Capture the cell that displays the provided text and extract its [X, Y] central coordinate. 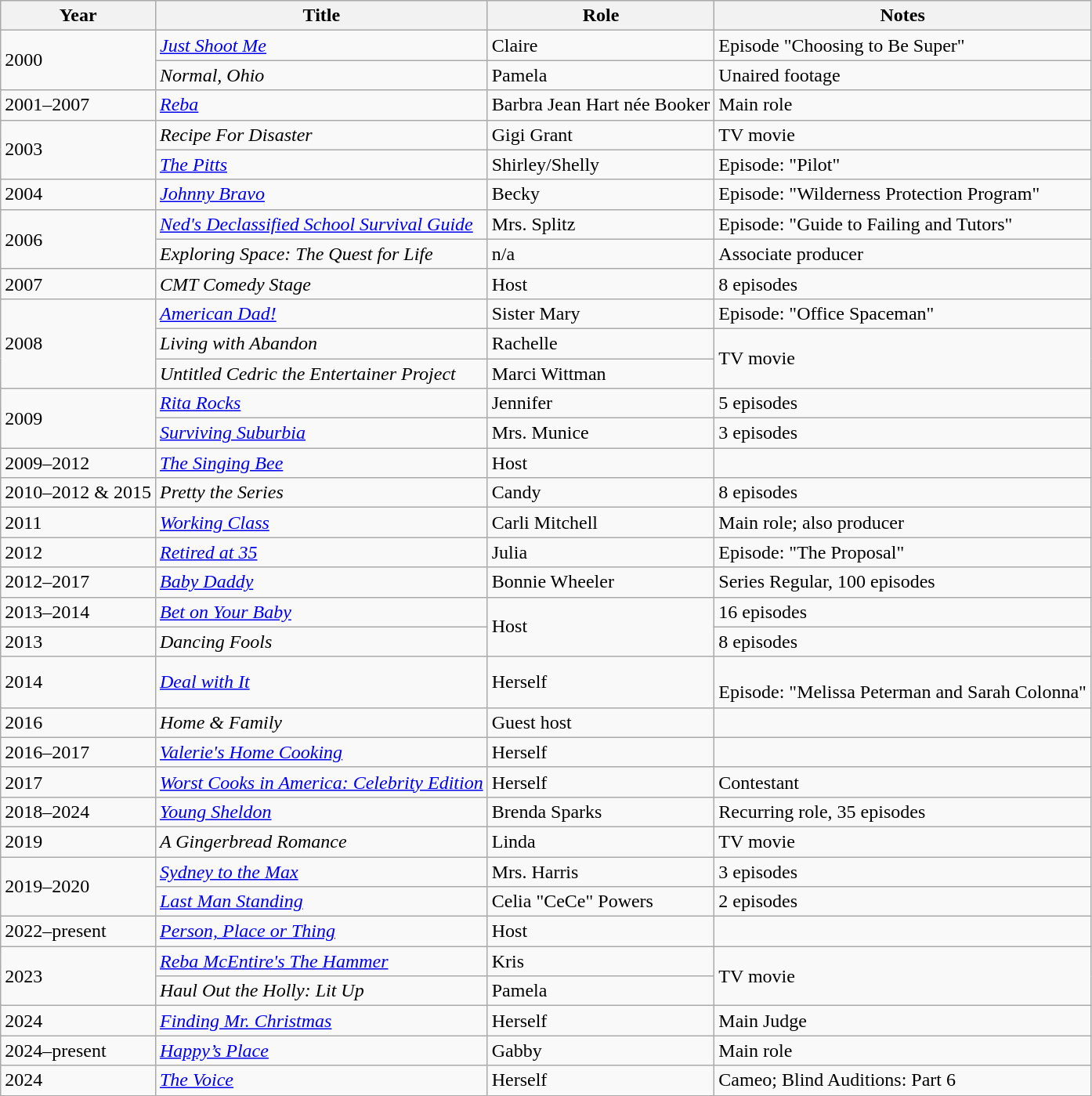
2023 [78, 976]
The Pitts [321, 165]
2004 [78, 194]
2012–2017 [78, 582]
Marci Wittman [601, 374]
Main Judge [902, 1021]
2016 [78, 722]
Bonnie Wheeler [601, 582]
Surviving Suburbia [321, 433]
Young Sheldon [321, 812]
The Voice [321, 1080]
Episode: "The Proposal" [902, 552]
Kris [601, 961]
Living with Abandon [321, 343]
2013 [78, 642]
Julia [601, 552]
Exploring Space: The Quest for Life [321, 254]
Unaired footage [902, 75]
Baby Daddy [321, 582]
Recipe For Disaster [321, 135]
Celia "CeCe" Powers [601, 902]
Retired at 35 [321, 552]
Just Shoot Me [321, 45]
Worst Cooks in America: Celebrity Edition [321, 782]
Happy’s Place [321, 1051]
Reba [321, 105]
Episode: "Guide to Failing and Tutors" [902, 224]
Finding Mr. Christmas [321, 1021]
Gabby [601, 1051]
2012 [78, 552]
2019 [78, 841]
Becky [601, 194]
Barbra Jean Hart née Booker [601, 105]
Sister Mary [601, 313]
2014 [78, 682]
Year [78, 16]
5 episodes [902, 403]
The Singing Bee [321, 463]
Last Man Standing [321, 902]
Mrs. Munice [601, 433]
2013–2014 [78, 612]
2022–present [78, 931]
2009 [78, 418]
Valerie's Home Cooking [321, 752]
Associate producer [902, 254]
Johnny Bravo [321, 194]
A Gingerbread Romance [321, 841]
American Dad! [321, 313]
2024–present [78, 1051]
2010–2012 & 2015 [78, 493]
2017 [78, 782]
2011 [78, 523]
Contestant [902, 782]
Episode "Choosing to Be Super" [902, 45]
2018–2024 [78, 812]
Ned's Declassified School Survival Guide [321, 224]
Linda [601, 841]
2001–2007 [78, 105]
Gigi Grant [601, 135]
2008 [78, 343]
Episode: "Melissa Peterman and Sarah Colonna" [902, 682]
2009–2012 [78, 463]
Working Class [321, 523]
Jennifer [601, 403]
Claire [601, 45]
Title [321, 16]
Mrs. Harris [601, 872]
Episode: "Pilot" [902, 165]
Dancing Fools [321, 642]
2 episodes [902, 902]
Episode: "Office Spaceman" [902, 313]
Haul Out the Holly: Lit Up [321, 991]
Cameo; Blind Auditions: Part 6 [902, 1080]
Candy [601, 493]
Mrs. Splitz [601, 224]
Rachelle [601, 343]
16 episodes [902, 612]
Role [601, 16]
Person, Place or Thing [321, 931]
Home & Family [321, 722]
2019–2020 [78, 887]
Pretty the Series [321, 493]
Normal, Ohio [321, 75]
Notes [902, 16]
n/a [601, 254]
Series Regular, 100 episodes [902, 582]
Episode: "Wilderness Protection Program" [902, 194]
Bet on Your Baby [321, 612]
Carli Mitchell [601, 523]
Guest host [601, 722]
2000 [78, 60]
Sydney to the Max [321, 872]
Shirley/Shelly [601, 165]
2006 [78, 239]
2007 [78, 284]
Untitled Cedric the Entertainer Project [321, 374]
Reba McEntire's The Hammer [321, 961]
Brenda Sparks [601, 812]
2016–2017 [78, 752]
Deal with It [321, 682]
Rita Rocks [321, 403]
Recurring role, 35 episodes [902, 812]
Main role; also producer [902, 523]
2003 [78, 150]
CMT Comedy Stage [321, 284]
